Determine the [x, y] coordinate at the center of the cell enclosing the given text.  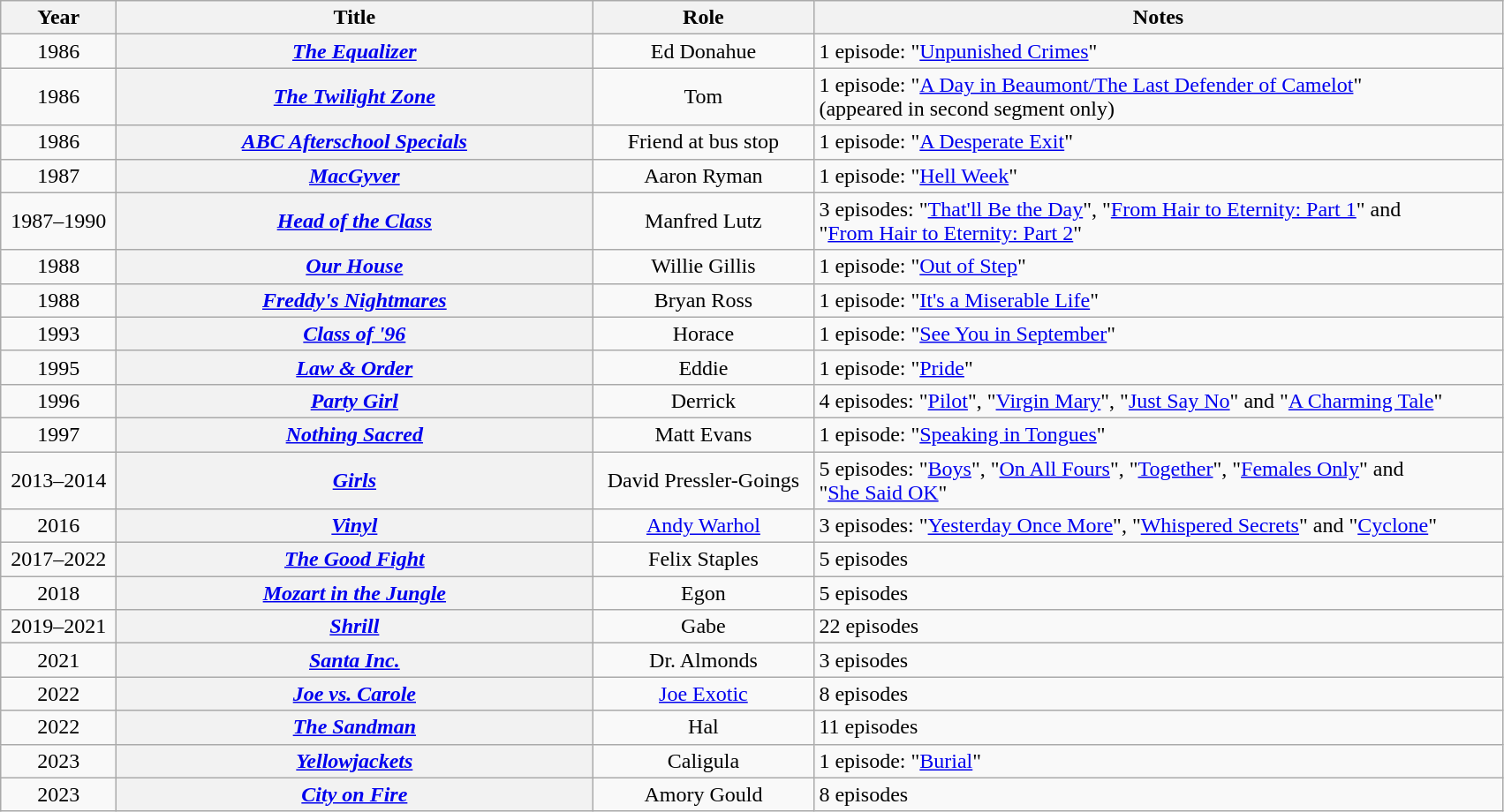
The Equalizer [355, 51]
Class of '96 [355, 334]
Nothing Sacred [355, 434]
Tom [703, 97]
1996 [58, 401]
Amory Gould [703, 794]
1 episode: "Speaking in Tongues" [1159, 434]
Caligula [703, 761]
Manfred Lutz [703, 221]
1 episode: "Burial" [1159, 761]
1 episode: "See You in September" [1159, 334]
Head of the Class [355, 221]
Party Girl [355, 401]
Andy Warhol [703, 526]
Gabe [703, 627]
2013–2014 [58, 480]
1995 [58, 367]
Shrill [355, 627]
Eddie [703, 367]
Yellowjackets [355, 761]
City on Fire [355, 794]
1 episode: "A Desperate Exit" [1159, 142]
2019–2021 [58, 627]
Notes [1159, 18]
Vinyl [355, 526]
1 episode: "Out of Step" [1159, 267]
The Sandman [355, 727]
The Twilight Zone [355, 97]
Willie Gillis [703, 267]
David Pressler-Goings [703, 480]
Santa Inc. [355, 660]
Girls [355, 480]
3 episodes: "Yesterday Once More", "Whispered Secrets" and "Cyclone" [1159, 526]
3 episodes [1159, 660]
3 episodes: "That'll Be the Day", "From Hair to Eternity: Part 1" and"From Hair to Eternity: Part 2" [1159, 221]
2021 [58, 660]
Title [355, 18]
Joe vs. Carole [355, 694]
1 episode: "It's a Miserable Life" [1159, 300]
4 episodes: "Pilot", "Virgin Mary", "Just Say No" and "A Charming Tale" [1159, 401]
Year [58, 18]
Aaron Ryman [703, 176]
5 episodes: "Boys", "On All Fours", "Together", "Females Only" and"She Said OK" [1159, 480]
Law & Order [355, 367]
2018 [58, 593]
1997 [58, 434]
Role [703, 18]
Joe Exotic [703, 694]
Matt Evans [703, 434]
Our House [355, 267]
ABC Afterschool Specials [355, 142]
1993 [58, 334]
Ed Donahue [703, 51]
1 episode: "Unpunished Crimes" [1159, 51]
Egon [703, 593]
MacGyver [355, 176]
Bryan Ross [703, 300]
1 episode: "Hell Week" [1159, 176]
2016 [58, 526]
1 episode: "A Day in Beaumont/The Last Defender of Camelot"(appeared in second segment only) [1159, 97]
Mozart in the Jungle [355, 593]
Horace [703, 334]
Dr. Almonds [703, 660]
1 episode: "Pride" [1159, 367]
Hal [703, 727]
Friend at bus stop [703, 142]
The Good Fight [355, 560]
22 episodes [1159, 627]
1987 [58, 176]
1987–1990 [58, 221]
2017–2022 [58, 560]
Freddy's Nightmares [355, 300]
Felix Staples [703, 560]
11 episodes [1159, 727]
Derrick [703, 401]
